Pinpoint the cell where the given text exists, returning its (x, y) midpoint coordinate. 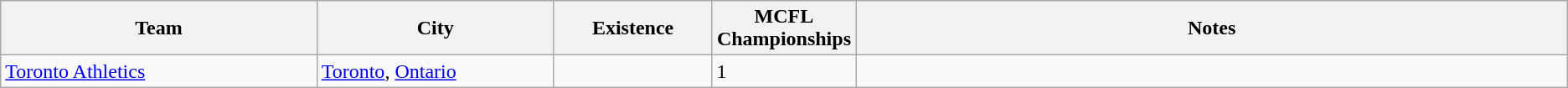
Toronto Athletics (159, 71)
Existence (633, 28)
Toronto, Ontario (436, 71)
MCFL Championships (784, 28)
City (436, 28)
Team (159, 28)
Notes (1211, 28)
1 (784, 71)
